Extract the [x, y] coordinate from the center of the cell holding the provided text.  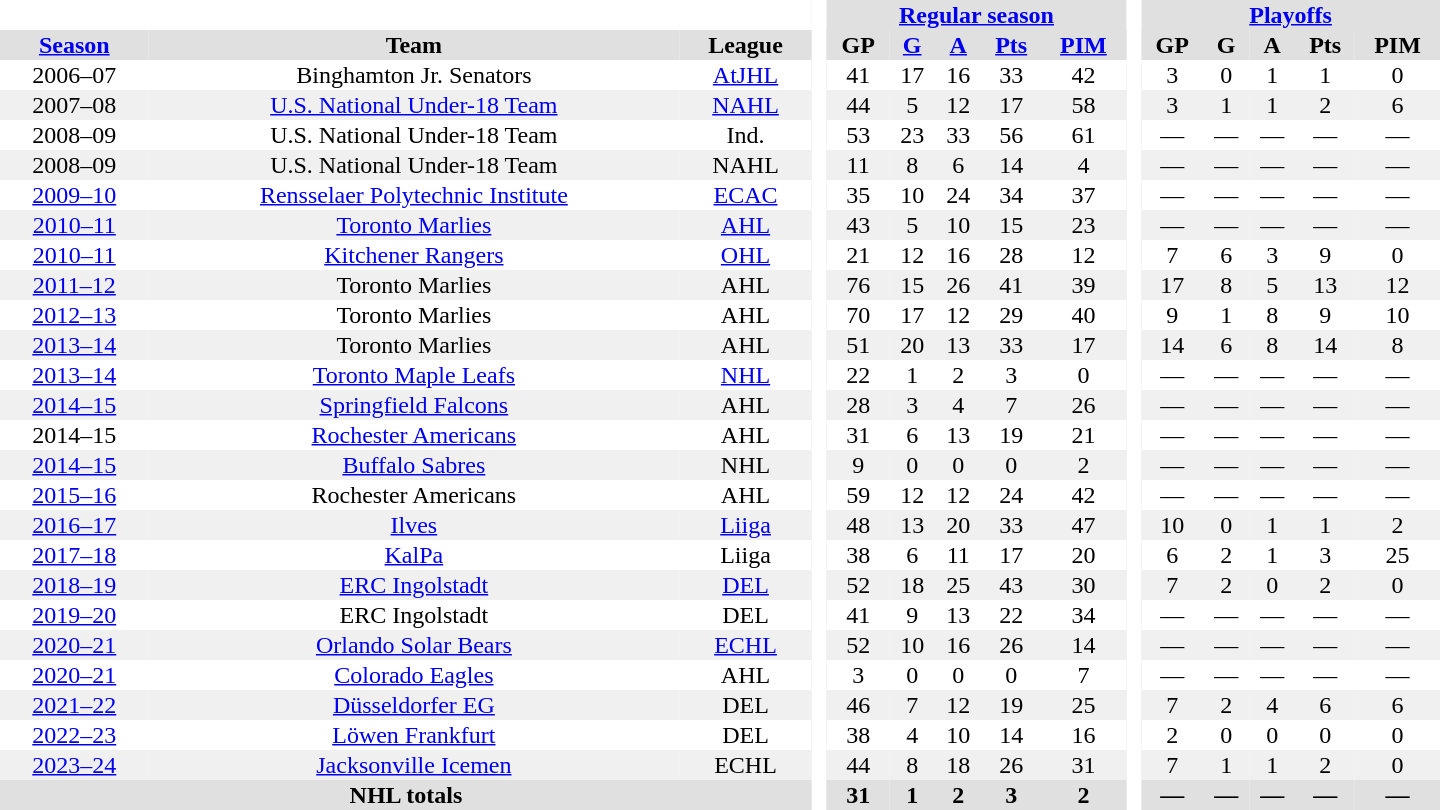
Team [414, 45]
2018–19 [74, 585]
Kitchener Rangers [414, 255]
Orlando Solar Bears [414, 645]
2006–07 [74, 75]
Ind. [746, 135]
2022–23 [74, 735]
NHL totals [406, 795]
Regular season [976, 15]
47 [1084, 525]
KalPa [414, 555]
35 [858, 195]
Colorado Eagles [414, 675]
Ilves [414, 525]
Buffalo Sabres [414, 465]
56 [1011, 135]
ECAC [746, 195]
Düsseldorfer EG [414, 705]
51 [858, 345]
Löwen Frankfurt [414, 735]
2007–08 [74, 105]
2016–17 [74, 525]
2015–16 [74, 495]
46 [858, 705]
53 [858, 135]
Jacksonville Icemen [414, 765]
2019–20 [74, 615]
59 [858, 495]
29 [1011, 315]
2023–24 [74, 765]
2017–18 [74, 555]
2012–13 [74, 315]
48 [858, 525]
58 [1084, 105]
Season [74, 45]
2009–10 [74, 195]
Springfield Falcons [414, 405]
Playoffs [1290, 15]
AtJHL [746, 75]
40 [1084, 315]
2011–12 [74, 285]
61 [1084, 135]
30 [1084, 585]
League [746, 45]
Binghamton Jr. Senators [414, 75]
37 [1084, 195]
70 [858, 315]
76 [858, 285]
OHL [746, 255]
2021–22 [74, 705]
39 [1084, 285]
Toronto Maple Leafs [414, 375]
Rensselaer Polytechnic Institute [414, 195]
